For the text-containing cell, return its midpoint in (x, y) coordinate format. 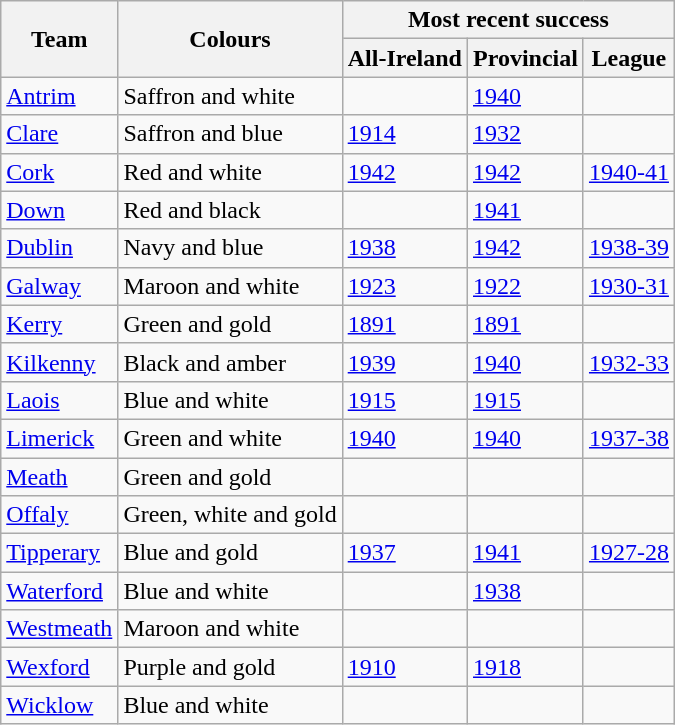
Dublin (60, 248)
Laois (60, 400)
Meath (60, 477)
1922 (525, 286)
Red and white (230, 172)
1910 (404, 667)
1939 (404, 362)
Blue and gold (230, 553)
Colours (230, 39)
Red and black (230, 210)
1937 (404, 553)
1937-38 (628, 438)
1940-41 (628, 172)
All-Ireland (404, 58)
Saffron and blue (230, 134)
Navy and blue (230, 248)
Tipperary (60, 553)
Saffron and white (230, 96)
Provincial (525, 58)
Limerick (60, 438)
Cork (60, 172)
Kilkenny (60, 362)
1918 (525, 667)
1923 (404, 286)
1932-33 (628, 362)
1938-39 (628, 248)
Galway (60, 286)
Wexford (60, 667)
1927-28 (628, 553)
1930-31 (628, 286)
Green, white and gold (230, 515)
League (628, 58)
Team (60, 39)
1932 (525, 134)
Down (60, 210)
Green and white (230, 438)
Antrim (60, 96)
Westmeath (60, 629)
Wicklow (60, 705)
Clare (60, 134)
Kerry (60, 324)
Most recent success (508, 20)
Waterford (60, 591)
1914 (404, 134)
Purple and gold (230, 667)
Black and amber (230, 362)
Offaly (60, 515)
